Return the [X, Y] coordinate for the center point of the cell that contains the specified text.  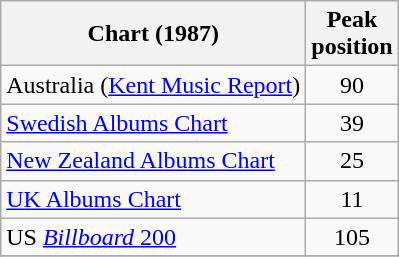
90 [352, 85]
New Zealand Albums Chart [154, 161]
Australia (Kent Music Report) [154, 85]
Swedish Albums Chart [154, 123]
Chart (1987) [154, 34]
39 [352, 123]
Peakposition [352, 34]
105 [352, 237]
11 [352, 199]
25 [352, 161]
UK Albums Chart [154, 199]
US Billboard 200 [154, 237]
